Find where the given text appears and provide that cell's center as [X, Y] coordinate. 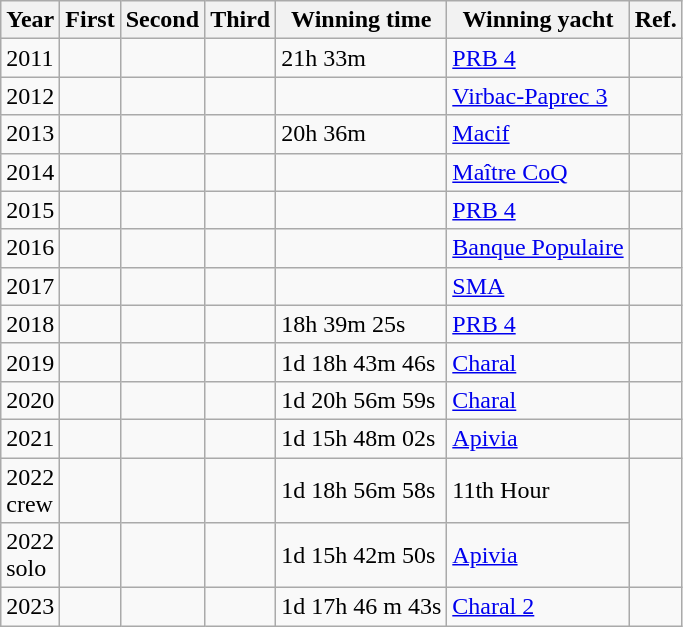
2022crew [30, 490]
1d 20h 56m 59s [362, 400]
21h 33m [362, 58]
2022solo [30, 556]
2011 [30, 58]
1d 15h 42m 50s [362, 556]
18h 39m 25s [362, 324]
1d 15h 48m 02s [362, 438]
1d 18h 56m 58s [362, 490]
2012 [30, 96]
2017 [30, 286]
Macif [538, 134]
20h 36m [362, 134]
2018 [30, 324]
Maître CoQ [538, 172]
2014 [30, 172]
Banque Populaire [538, 248]
First [90, 20]
2020 [30, 400]
Year [30, 20]
1d 17h 46 m 43s [362, 607]
Charal 2 [538, 607]
Virbac-Paprec 3 [538, 96]
1d 18h 43m 46s [362, 362]
2023 [30, 607]
2016 [30, 248]
Third [240, 20]
2021 [30, 438]
Winning time [362, 20]
2013 [30, 134]
Second [162, 20]
Winning yacht [538, 20]
2015 [30, 210]
2019 [30, 362]
Ref. [656, 20]
11th Hour [538, 490]
SMA [538, 286]
